Pinpoint the cell where the given text exists, returning its [X, Y] midpoint coordinate. 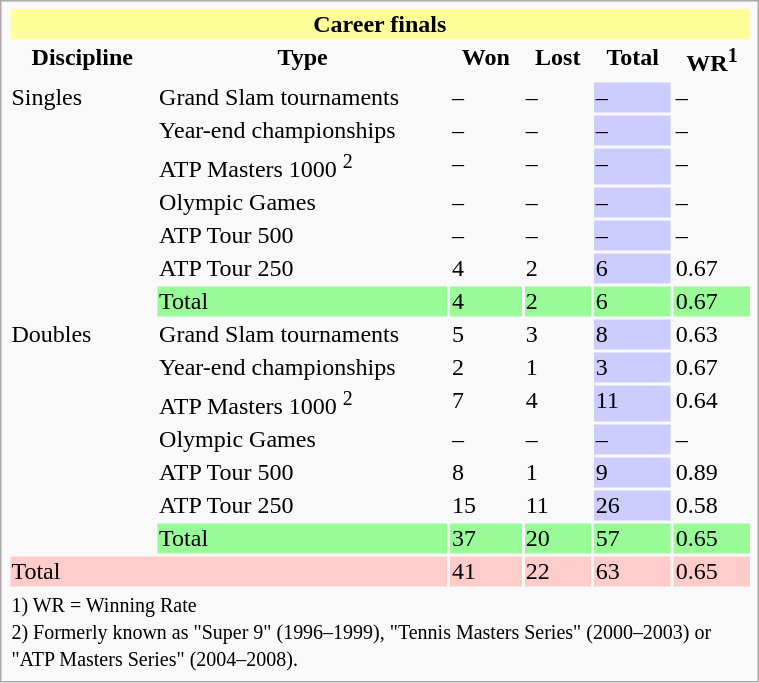
20 [558, 539]
7 [486, 403]
9 [632, 473]
57 [632, 539]
1) WR = Winning Rate 2) Formerly known as "Super 9" (1996–1999), "Tennis Masters Series" (2000–2003) or "ATP Masters Series" (2004–2008). [380, 632]
Discipline [82, 60]
0.89 [712, 473]
26 [632, 506]
37 [486, 539]
5 [486, 334]
Lost [558, 60]
Type [303, 60]
22 [558, 572]
0.63 [712, 334]
WR1 [712, 60]
0.64 [712, 403]
0.58 [712, 506]
Career finals [380, 24]
15 [486, 506]
Doubles [82, 436]
63 [632, 572]
41 [486, 572]
Won [486, 60]
Singles [82, 199]
